For the text-containing cell, return its midpoint in [x, y] coordinate format. 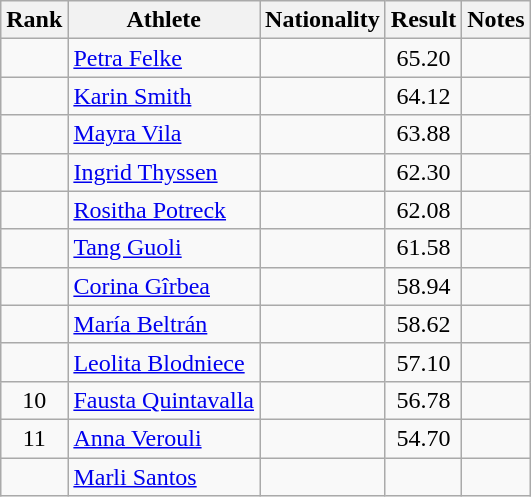
Karin Smith [164, 96]
65.20 [423, 58]
62.30 [423, 172]
Rank [34, 20]
Nationality [323, 20]
Petra Felke [164, 58]
Rositha Potreck [164, 210]
58.94 [423, 286]
Anna Verouli [164, 438]
57.10 [423, 362]
Athlete [164, 20]
10 [34, 400]
María Beltrán [164, 324]
58.62 [423, 324]
56.78 [423, 400]
54.70 [423, 438]
Fausta Quintavalla [164, 400]
Corina Gîrbea [164, 286]
Mayra Vila [164, 134]
11 [34, 438]
62.08 [423, 210]
Leolita Blodniece [164, 362]
63.88 [423, 134]
Marli Santos [164, 477]
64.12 [423, 96]
Notes [496, 20]
Tang Guoli [164, 248]
Result [423, 20]
Ingrid Thyssen [164, 172]
61.58 [423, 248]
